Pinpoint the cell where the given text exists, returning its (X, Y) midpoint coordinate. 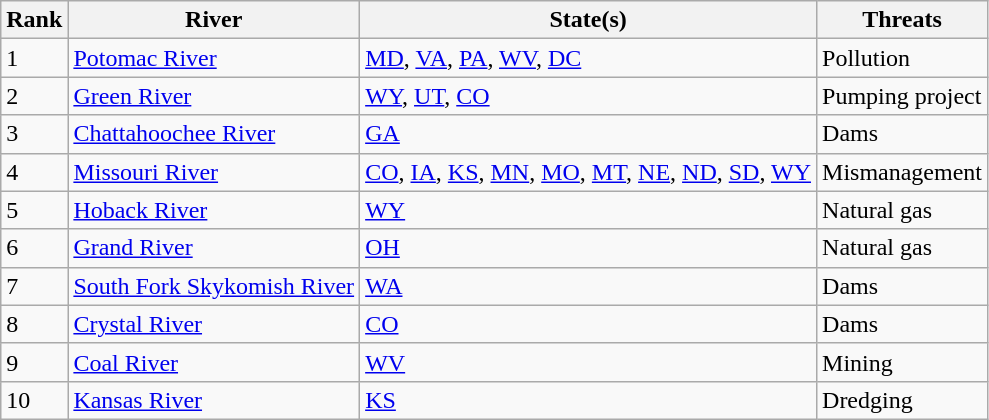
Potomac River (214, 58)
2 (34, 96)
WA (588, 286)
9 (34, 362)
Mining (902, 362)
Mismanagement (902, 172)
Green River (214, 96)
Missouri River (214, 172)
Kansas River (214, 400)
Hoback River (214, 210)
River (214, 20)
OH (588, 248)
South Fork Skykomish River (214, 286)
WV (588, 362)
Crystal River (214, 324)
MD, VA, PA, WV, DC (588, 58)
CO, IA, KS, MN, MO, MT, NE, ND, SD, WY (588, 172)
Rank (34, 20)
Chattahoochee River (214, 134)
Coal River (214, 362)
7 (34, 286)
WY, UT, CO (588, 96)
4 (34, 172)
Grand River (214, 248)
Pumping project (902, 96)
WY (588, 210)
CO (588, 324)
KS (588, 400)
3 (34, 134)
Pollution (902, 58)
6 (34, 248)
Threats (902, 20)
8 (34, 324)
10 (34, 400)
1 (34, 58)
GA (588, 134)
State(s) (588, 20)
Dredging (902, 400)
5 (34, 210)
